Determine the (X, Y) coordinate at the center of the cell enclosing the given text.  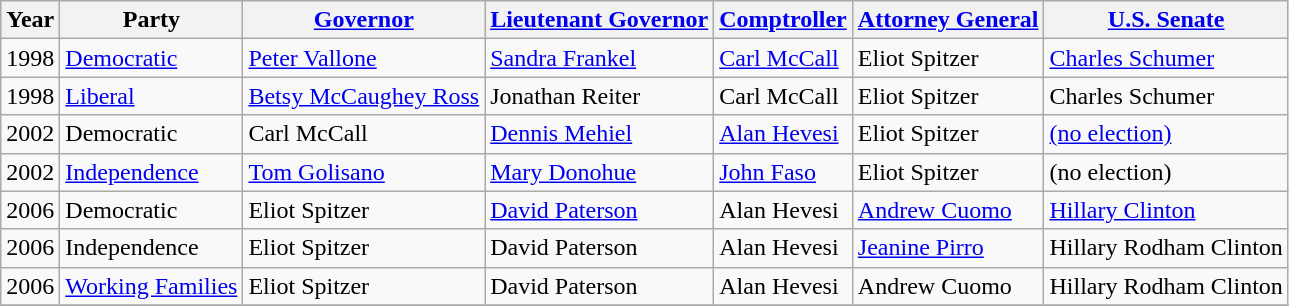
Comptroller (784, 20)
Liberal (152, 96)
Jeanine Pirro (948, 248)
Mary Donohue (600, 172)
Party (152, 20)
Tom Golisano (364, 172)
Lieutenant Governor (600, 20)
U.S. Senate (1166, 20)
Attorney General (948, 20)
Year (30, 20)
Jonathan Reiter (600, 96)
Hillary Clinton (1166, 210)
Working Families (152, 286)
Governor (364, 20)
Dennis Mehiel (600, 134)
Betsy McCaughey Ross (364, 96)
John Faso (784, 172)
Sandra Frankel (600, 58)
Peter Vallone (364, 58)
